Extract the (X, Y) coordinate from the center of the cell holding the provided text.  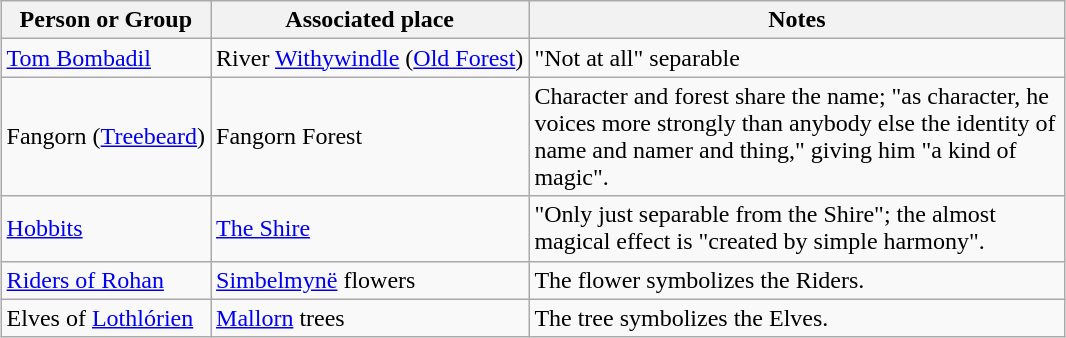
Simbelmynë flowers (370, 280)
The flower symbolizes the Riders. (797, 280)
"Only just separable from the Shire"; the almost magical effect is "created by simple harmony". (797, 228)
Tom Bombadil (106, 58)
"Not at all" separable (797, 58)
Notes (797, 20)
Riders of Rohan (106, 280)
The Shire (370, 228)
Hobbits (106, 228)
River Withywindle (Old Forest) (370, 58)
Fangorn Forest (370, 136)
Fangorn (Treebeard) (106, 136)
Mallorn trees (370, 318)
The tree symbolizes the Elves. (797, 318)
Associated place (370, 20)
Elves of Lothlórien (106, 318)
Person or Group (106, 20)
